Extract the [X, Y] coordinate from the center of the cell holding the provided text.  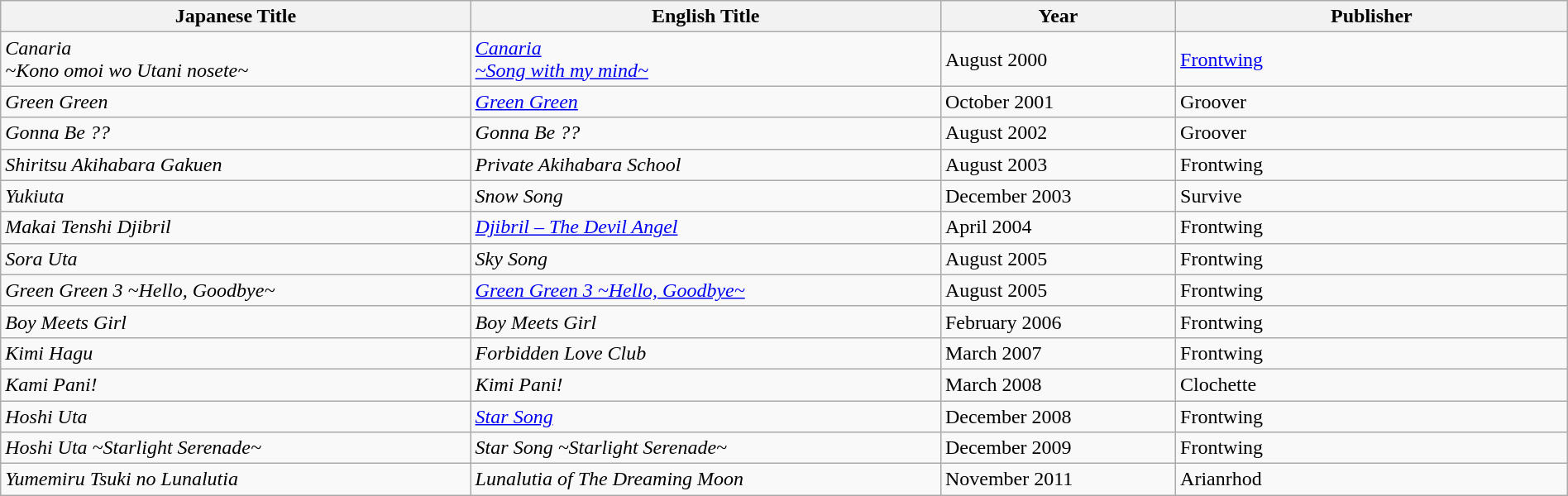
Canaria~Song with my mind~ [705, 60]
Star Song ~Starlight Serenade~ [705, 448]
March 2008 [1058, 384]
Lunalutia of The Dreaming Moon [705, 479]
February 2006 [1058, 322]
October 2001 [1058, 102]
Hoshi Uta ~Starlight Serenade~ [236, 448]
Arianrhod [1372, 479]
Star Song [705, 416]
Makai Tenshi Djibril [236, 227]
August 2000 [1058, 60]
Yumemiru Tsuki no Lunalutia [236, 479]
December 2008 [1058, 416]
Sky Song [705, 259]
April 2004 [1058, 227]
December 2009 [1058, 448]
November 2011 [1058, 479]
Japanese Title [236, 17]
Shiritsu Akihabara Gakuen [236, 165]
August 2002 [1058, 133]
English Title [705, 17]
Canaria~Kono omoi wo Utani nosete~ [236, 60]
Snow Song [705, 196]
Djibril – The Devil Angel [705, 227]
August 2003 [1058, 165]
Clochette [1372, 384]
Hoshi Uta [236, 416]
Sora Uta [236, 259]
Yukiuta [236, 196]
December 2003 [1058, 196]
Kimi Hagu [236, 353]
Year [1058, 17]
Private Akihabara School [705, 165]
Forbidden Love Club [705, 353]
Kimi Pani! [705, 384]
Survive [1372, 196]
March 2007 [1058, 353]
Publisher [1372, 17]
Kami Pani! [236, 384]
